Locate the cell with the specified text and output its [x, y] center coordinate. 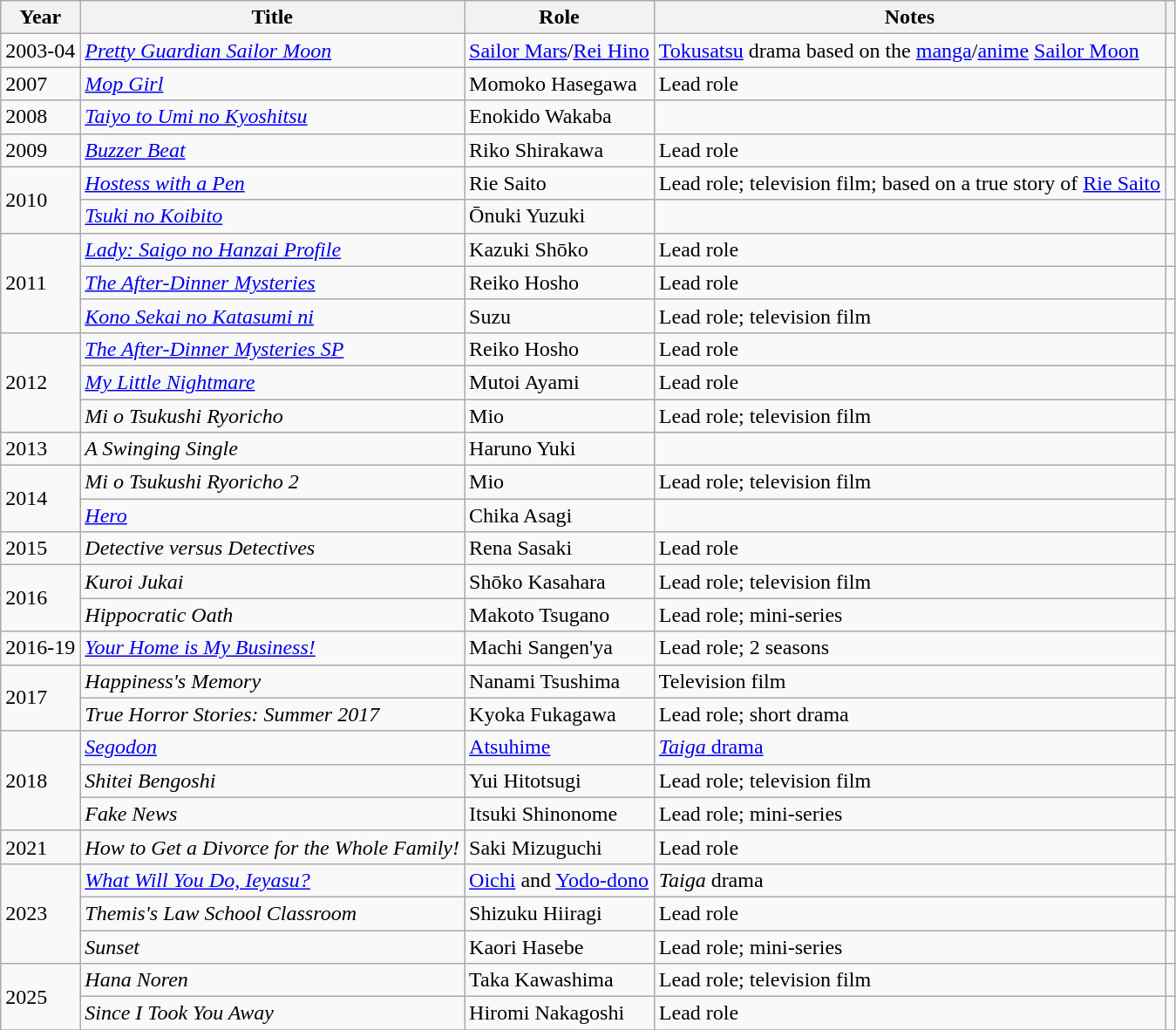
Taiyo to Umi no Kyoshitsu [272, 117]
Lead role; television film; based on a true story of Rie Saito [909, 183]
Lady: Saigo no Hanzai Profile [272, 249]
Pretty Guardian Sailor Moon [272, 51]
Hostess with a Pen [272, 183]
2014 [40, 499]
2017 [40, 698]
Hippocratic Oath [272, 615]
Hana Noren [272, 980]
Suzu [560, 316]
Rena Sasaki [560, 549]
Tokusatsu drama based on the manga/anime Sailor Moon [909, 51]
The After-Dinner Mysteries [272, 283]
Enokido Wakaba [560, 117]
Shitei Bengoshi [272, 781]
Nanami Tsushima [560, 681]
True Horror Stories: Summer 2017 [272, 714]
Lead role; short drama [909, 714]
Notes [909, 17]
Mi o Tsukushi Ryoricho [272, 416]
2012 [40, 382]
Tsuki no Koibito [272, 216]
Haruno Yuki [560, 449]
2003-04 [40, 51]
Fake News [272, 814]
Kazuki Shōko [560, 249]
Riko Shirakawa [560, 150]
2018 [40, 781]
Kuroi Jukai [272, 582]
Mutoi Ayami [560, 382]
Detective versus Detectives [272, 549]
Ōnuki Yuzuki [560, 216]
Kaori Hasebe [560, 946]
Rie Saito [560, 183]
Sailor Mars/Rei Hino [560, 51]
My Little Nightmare [272, 382]
Title [272, 17]
Television film [909, 681]
2013 [40, 449]
Oichi and Yodo-dono [560, 880]
2011 [40, 283]
Mi o Tsukushi Ryoricho 2 [272, 482]
What Will You Do, Ieyasu? [272, 880]
2021 [40, 847]
Role [560, 17]
Lead role; 2 seasons [909, 648]
2007 [40, 84]
Your Home is My Business! [272, 648]
Happiness's Memory [272, 681]
A Swinging Single [272, 449]
Shizuku Hiiragi [560, 913]
2016 [40, 598]
2016-19 [40, 648]
Itsuki Shinonome [560, 814]
Year [40, 17]
Buzzer Beat [272, 150]
2015 [40, 549]
Taka Kawashima [560, 980]
Yui Hitotsugi [560, 781]
Makoto Tsugano [560, 615]
2023 [40, 913]
Machi Sangen'ya [560, 648]
The After-Dinner Mysteries SP [272, 349]
Since I Took You Away [272, 1013]
How to Get a Divorce for the Whole Family! [272, 847]
Mop Girl [272, 84]
2009 [40, 150]
Hiromi Nakagoshi [560, 1013]
2008 [40, 117]
Shōko Kasahara [560, 582]
Kyoka Fukagawa [560, 714]
Saki Mizuguchi [560, 847]
Atsuhime [560, 747]
2010 [40, 200]
Sunset [272, 946]
Momoko Hasegawa [560, 84]
Chika Asagi [560, 515]
2025 [40, 997]
Themis's Law School Classroom [272, 913]
Segodon [272, 747]
Kono Sekai no Katasumi ni [272, 316]
Hero [272, 515]
